Output the [x, y] coordinate of the center of the cell containing the given text.  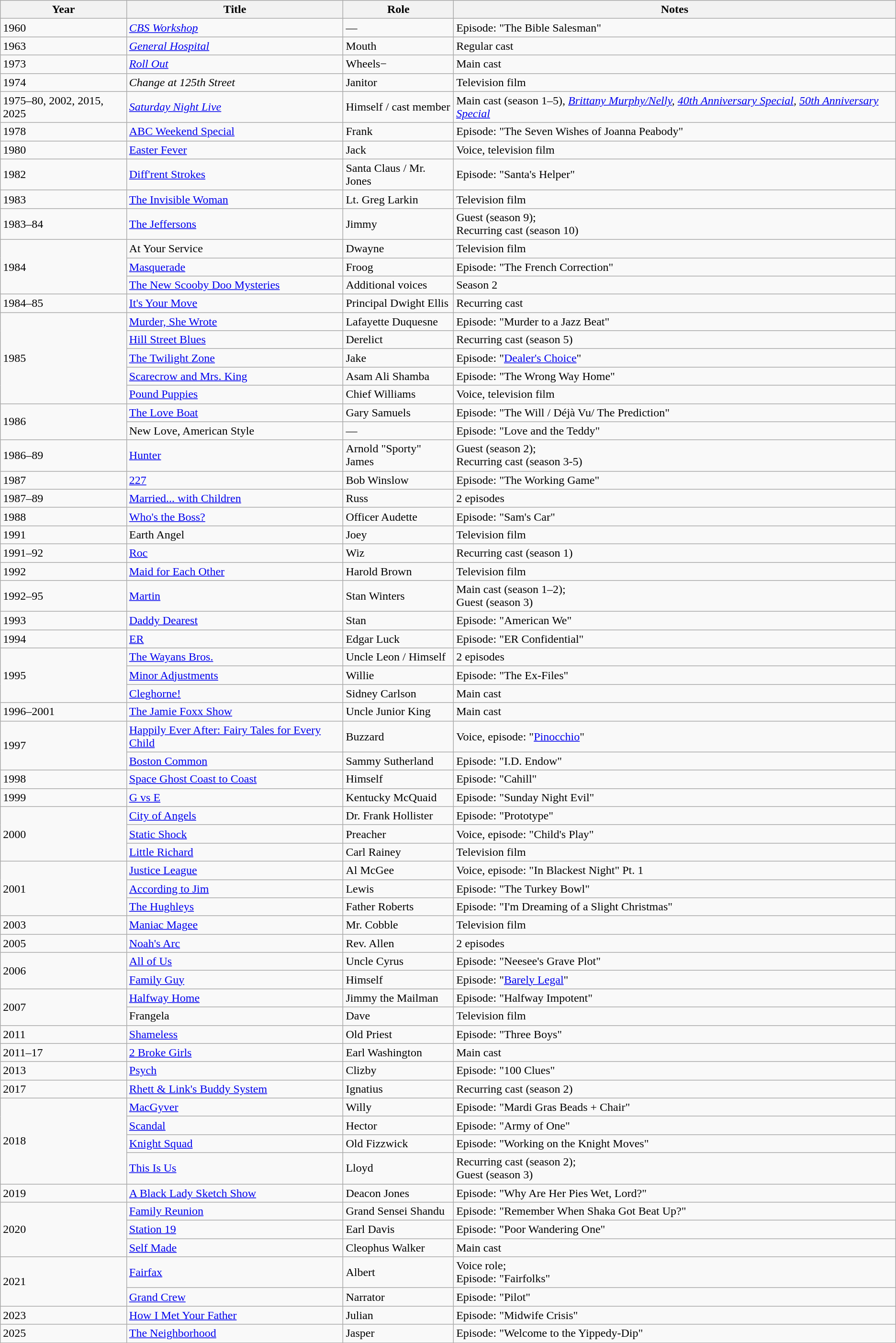
Guest (season 2);Recurring cast (season 3-5) [675, 456]
Episode: "Prototype" [675, 816]
Cleghorne! [235, 694]
1982 [64, 174]
The Twilight Zone [235, 358]
Who's the Boss? [235, 516]
Albert [398, 1272]
Roc [235, 553]
Willy [398, 1107]
Kentucky McQuaid [398, 797]
Boston Common [235, 761]
1987–89 [64, 498]
Episode: "The French Correction" [675, 267]
Noah's Arc [235, 943]
Murder, She Wrote [235, 322]
Rhett & Link's Buddy System [235, 1089]
Uncle Leon / Himself [398, 657]
All of Us [235, 962]
1992 [64, 571]
The New Scooby Doo Mysteries [235, 285]
2020 [64, 1230]
Willie [398, 675]
Arnold "Sporty" James [398, 456]
Buzzard [398, 736]
Roll Out [235, 64]
1986 [64, 422]
The Love Boat [235, 413]
Notes [675, 10]
Episode: "Halfway Impotent" [675, 998]
A Black Lady Sketch Show [235, 1193]
Episode: "The Bible Salesman" [675, 28]
1994 [64, 639]
CBS Workshop [235, 28]
Asam Ali Shamba [398, 376]
Justice League [235, 870]
Janitor [398, 82]
Episode: "The Will / Déjà Vu/ The Prediction" [675, 413]
Mr. Cobble [398, 925]
Dr. Frank Hollister [398, 816]
Gary Samuels [398, 413]
Julian [398, 1315]
Jake [398, 358]
Stan Winters [398, 596]
Grand Sensei Shandu [398, 1211]
Easter Fever [235, 150]
Married... with Children [235, 498]
2001 [64, 888]
Recurring cast (season 2);Guest (season 3) [675, 1168]
Daddy Dearest [235, 621]
2023 [64, 1315]
Episode: "100 Clues" [675, 1071]
Episode: "I'm Dreaming of a Slight Christmas" [675, 907]
Episode: "Why Are Her Pies Wet, Lord?" [675, 1193]
2003 [64, 925]
Little Richard [235, 852]
New Love, American Style [235, 431]
Wheels− [398, 64]
2019 [64, 1193]
1992–95 [64, 596]
Maniac Magee [235, 925]
Episode: "Poor Wandering One" [675, 1230]
Recurring cast (season 5) [675, 340]
Family Guy [235, 980]
Episode: "Pilot" [675, 1297]
Lewis [398, 889]
Maid for Each Other [235, 571]
Hector [398, 1125]
According to Jim [235, 889]
1987 [64, 480]
Jack [398, 150]
Episode: "Welcome to the Yippedy-Dip" [675, 1333]
Episode: "Sunday Night Evil" [675, 797]
General Hospital [235, 46]
This Is Us [235, 1168]
1995 [64, 675]
Scarecrow and Mrs. King [235, 376]
Hill Street Blues [235, 340]
Episode: "Working on the Knight Moves" [675, 1143]
Episode: "The Working Game" [675, 480]
Sidney Carlson [398, 694]
Saturday Night Live [235, 107]
1973 [64, 64]
Russ [398, 498]
Narrator [398, 1297]
Episode: "Three Boys" [675, 1034]
Episode: "Army of One" [675, 1125]
Space Ghost Coast to Coast [235, 779]
1983–84 [64, 224]
Episode: "The Wrong Way Home" [675, 376]
Station 19 [235, 1230]
Scandal [235, 1125]
Stan [398, 621]
Episode: "Cahill" [675, 779]
Jimmy the Mailman [398, 998]
Family Reunion [235, 1211]
Preacher [398, 834]
2025 [64, 1333]
Episode: "American We" [675, 621]
ER [235, 639]
It's Your Move [235, 303]
2018 [64, 1141]
ABC Weekend Special [235, 132]
2005 [64, 943]
Voice, episode: "Child's Play" [675, 834]
227 [235, 480]
1997 [64, 746]
Deacon Jones [398, 1193]
Voice, episode: "In Blackest Night" Pt. 1 [675, 870]
Diff'rent Strokes [235, 174]
Self Made [235, 1248]
Edgar Luck [398, 639]
1960 [64, 28]
Harold Brown [398, 571]
Episode: "The Seven Wishes of Joanna Peabody" [675, 132]
Recurring cast [675, 303]
1993 [64, 621]
City of Angels [235, 816]
Static Shock [235, 834]
Old Priest [398, 1034]
Frank [398, 132]
Recurring cast (season 1) [675, 553]
Lt. Greg Larkin [398, 199]
Frangela [235, 1016]
Voice role;Episode: "Fairfolks" [675, 1272]
1985 [64, 358]
Clizby [398, 1071]
Lloyd [398, 1168]
Episode: "Sam's Car" [675, 516]
Derelict [398, 340]
Officer Audette [398, 516]
Episode: "Mardi Gras Beads + Chair" [675, 1107]
Episode: "Love and the Teddy" [675, 431]
Wiz [398, 553]
Uncle Junior King [398, 712]
Fairfax [235, 1272]
Principal Dwight Ellis [398, 303]
Father Roberts [398, 907]
The Wayans Bros. [235, 657]
Chief Williams [398, 394]
1988 [64, 516]
Psych [235, 1071]
Season 2 [675, 285]
Episode: "Remember When Shaka Got Beat Up?" [675, 1211]
1978 [64, 132]
Guest (season 9);Recurring cast (season 10) [675, 224]
Role [398, 10]
Episode: "Neesee's Grave Plot" [675, 962]
Voice, episode: "Pinocchio" [675, 736]
Martin [235, 596]
Cleophus Walker [398, 1248]
1996–2001 [64, 712]
Sammy Sutherland [398, 761]
Episode: "Santa's Helper" [675, 174]
1983 [64, 199]
At Your Service [235, 248]
Al McGee [398, 870]
2 Broke Girls [235, 1052]
Joey [398, 535]
Episode: "Midwife Crisis" [675, 1315]
Dave [398, 1016]
G vs E [235, 797]
Change at 125th Street [235, 82]
Episode: "The Ex-Files" [675, 675]
The Jamie Foxx Show [235, 712]
2011–17 [64, 1052]
Earl Davis [398, 1230]
1991 [64, 535]
Episode: "I.D. Endow" [675, 761]
1974 [64, 82]
2011 [64, 1034]
2006 [64, 971]
1984–85 [64, 303]
The Neighborhood [235, 1333]
Main cast (season 1–5), Brittany Murphy/Nelly, 40th Anniversary Special, 50th Anniversary Special [675, 107]
Minor Adjustments [235, 675]
2021 [64, 1282]
Ignatius [398, 1089]
Jimmy [398, 224]
Mouth [398, 46]
Grand Crew [235, 1297]
2013 [64, 1071]
Recurring cast (season 2) [675, 1089]
Earl Washington [398, 1052]
Santa Claus / Mr. Jones [398, 174]
Happily Ever After: Fairy Tales for Every Child [235, 736]
1975–80, 2002, 2015, 2025 [64, 107]
1980 [64, 150]
Year [64, 10]
Uncle Cyrus [398, 962]
Knight Squad [235, 1143]
Bob Winslow [398, 480]
2017 [64, 1089]
Carl Rainey [398, 852]
1984 [64, 267]
2000 [64, 834]
1998 [64, 779]
Episode: "ER Confidential" [675, 639]
Halfway Home [235, 998]
Dwayne [398, 248]
The Hughleys [235, 907]
2007 [64, 1007]
Old Fizzwick [398, 1143]
1991–92 [64, 553]
Jasper [398, 1333]
Episode: "The Turkey Bowl" [675, 889]
MacGyver [235, 1107]
1963 [64, 46]
Masquerade [235, 267]
The Jeffersons [235, 224]
Himself / cast member [398, 107]
Earth Angel [235, 535]
Additional voices [398, 285]
Pound Puppies [235, 394]
Lafayette Duquesne [398, 322]
1986–89 [64, 456]
1999 [64, 797]
Episode: "Dealer's Choice" [675, 358]
The Invisible Woman [235, 199]
Main cast (season 1–2); Guest (season 3) [675, 596]
Episode: "Murder to a Jazz Beat" [675, 322]
How I Met Your Father [235, 1315]
Shameless [235, 1034]
Title [235, 10]
Froog [398, 267]
Rev. Allen [398, 943]
Regular cast [675, 46]
Hunter [235, 456]
Episode: "Barely Legal" [675, 980]
